Extract the (x, y) coordinate from the center of the cell holding the provided text.  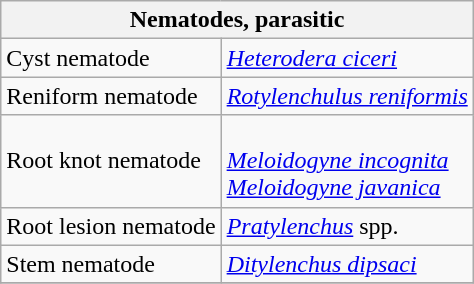
Ditylenchus dipsaci (347, 264)
Cyst nematode (111, 58)
Root lesion nematode (111, 226)
Root knot nematode (111, 161)
Nematodes, parasitic (237, 20)
Heterodera ciceri (347, 58)
Rotylenchulus reniformis (347, 96)
Stem nematode (111, 264)
Meloidogyne incognita Meloidogyne javanica (347, 161)
Pratylenchus spp. (347, 226)
Reniform nematode (111, 96)
